Detect which cell encompasses the target text, then output its [X, Y] center coordinate. 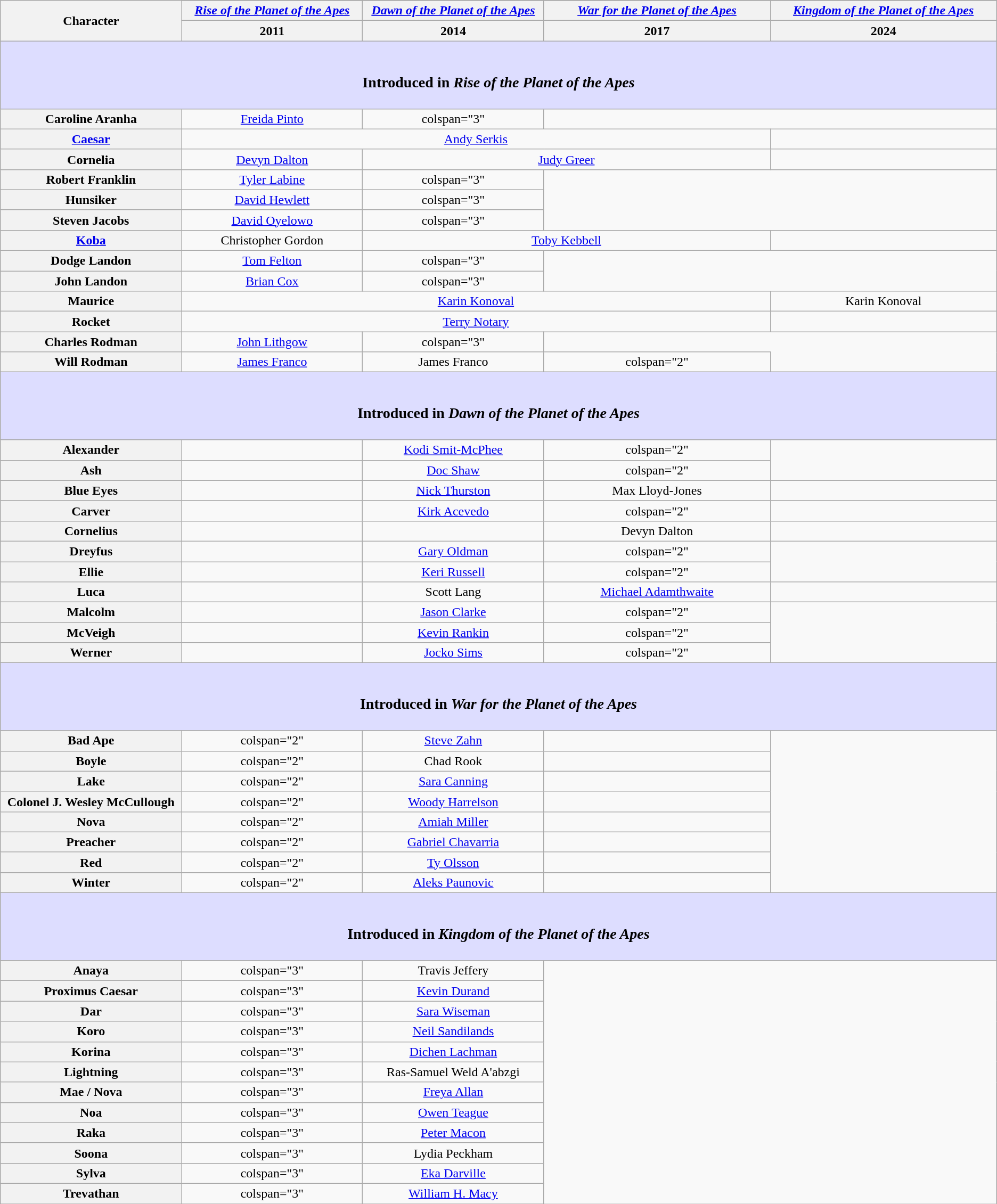
Nick Thurston [453, 490]
Freida Pinto [272, 119]
Owen Teague [453, 1112]
Robert Franklin [91, 179]
Dreyfus [91, 551]
Preacher [91, 842]
Kodi Smit-McPhee [453, 450]
Travis Jeffery [453, 971]
Michael Adamthwaite [657, 592]
2014 [453, 31]
Anaya [91, 971]
Jocko Sims [453, 653]
Aleks Paunovic [453, 882]
Dar [91, 1011]
John Lithgow [272, 342]
David Oyelowo [272, 220]
Dodge Landon [91, 261]
Proximus Caesar [91, 991]
David Hewlett [272, 200]
Christopher Gordon [272, 240]
Keri Russell [453, 571]
Alexander [91, 450]
Character [91, 21]
Mae / Nova [91, 1092]
Ty Olsson [453, 862]
Gabriel Chavarria [453, 842]
Ash [91, 470]
Lake [91, 781]
Cornelia [91, 159]
Cornelius [91, 531]
Colonel J. Wesley McCullough [91, 801]
Kevin Durand [453, 991]
Lydia Peckham [453, 1153]
Ellie [91, 571]
Bad Ape [91, 741]
Werner [91, 653]
Maurice [91, 301]
Amiah Miller [453, 822]
Steven Jacobs [91, 220]
Carver [91, 511]
Sara Wiseman [453, 1011]
Luca [91, 592]
Doc Shaw [453, 470]
Freya Allan [453, 1092]
McVeigh [91, 633]
Brian Cox [272, 281]
Korina [91, 1052]
2011 [272, 31]
Terry Notary [476, 322]
Kingdom of the Planet of the Apes [883, 11]
Raka [91, 1133]
Peter Macon [453, 1133]
Kirk Acevedo [453, 511]
Koba [91, 240]
John Landon [91, 281]
Kevin Rankin [453, 633]
Introduced in Dawn of the Planet of the Apes [498, 406]
Jason Clarke [453, 612]
Scott Lang [453, 592]
Sylva [91, 1173]
Caroline Aranha [91, 119]
Ras-Samuel Weld A'abzgi [453, 1072]
Sara Canning [453, 781]
Tom Felton [272, 261]
War for the Planet of the Apes [657, 11]
Lightning [91, 1072]
Eka Darville [453, 1173]
Noa [91, 1112]
Soona [91, 1153]
Chad Rook [453, 761]
Judy Greer [567, 159]
Malcolm [91, 612]
Blue Eyes [91, 490]
Toby Kebbell [567, 240]
Hunsiker [91, 200]
William H. Macy [453, 1193]
Neil Sandilands [453, 1031]
Introduced in Kingdom of the Planet of the Apes [498, 927]
Max Lloyd-Jones [657, 490]
2024 [883, 31]
Winter [91, 882]
Steve Zahn [453, 741]
2017 [657, 31]
Tyler Labine [272, 179]
Rocket [91, 322]
Will Rodman [91, 362]
Caesar [91, 139]
Koro [91, 1031]
Nova [91, 822]
Gary Oldman [453, 551]
Dichen Lachman [453, 1052]
Andy Serkis [476, 139]
Charles Rodman [91, 342]
Dawn of the Planet of the Apes [453, 11]
Boyle [91, 761]
Trevathan [91, 1193]
Rise of the Planet of the Apes [272, 11]
Woody Harrelson [453, 801]
Red [91, 862]
Introduced in Rise of the Planet of the Apes [498, 75]
Introduced in War for the Planet of the Apes [498, 697]
